Search for the cell housing the specified text and yield its (X, Y) center coordinate. 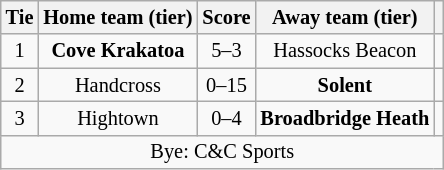
Home team (tier) (118, 17)
Away team (tier) (344, 17)
Broadbridge Heath (344, 118)
Bye: C&C Sports (222, 152)
0–4 (226, 118)
2 (20, 85)
Handcross (118, 85)
Solent (344, 85)
Cove Krakatoa (118, 51)
0–15 (226, 85)
Score (226, 17)
1 (20, 51)
3 (20, 118)
Hightown (118, 118)
5–3 (226, 51)
Tie (20, 17)
Hassocks Beacon (344, 51)
